Output the (x, y) coordinate of the center of the cell containing the given text.  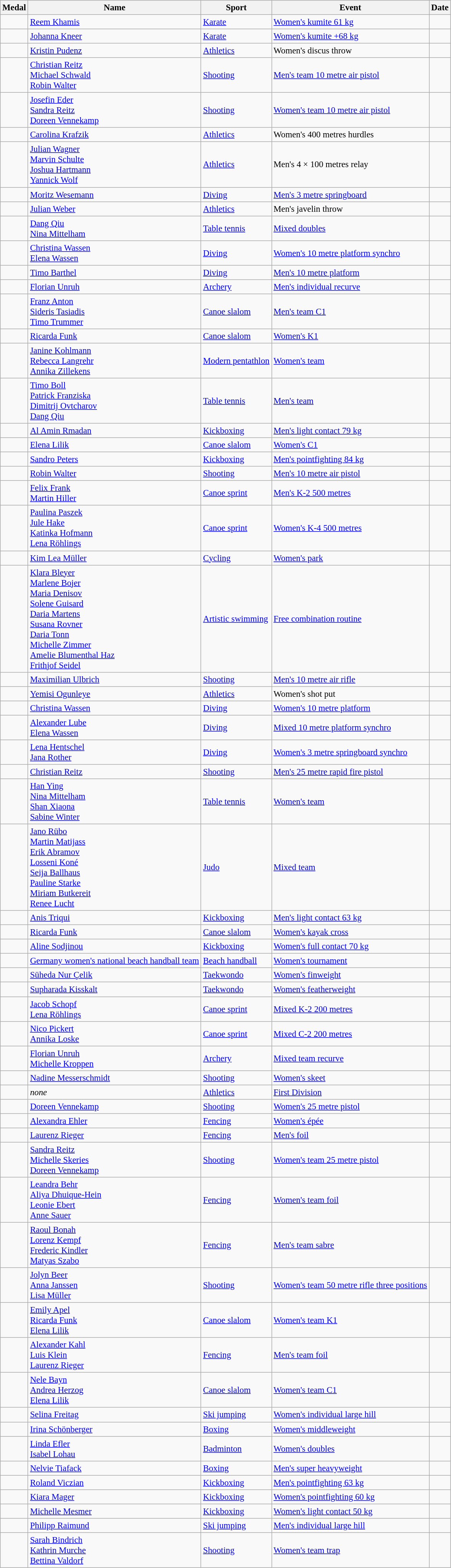
Men's javelin throw (351, 209)
Women's park (351, 558)
Women's épée (351, 1121)
Anis Triqui (115, 918)
Irina Schönberger (115, 1429)
Men's team (351, 401)
Men's 10 metre air rifle (351, 679)
Women's tournament (351, 961)
Women's doubles (351, 1449)
Timo Barthel (115, 272)
Paulina PaszekJule HakeKatinka HofmannLena Röhlings (115, 528)
Robin Walter (115, 474)
Timo BollPatrick FranziskaDimitrij OvtcharovDang Qiu (115, 401)
Men's individual recurve (351, 287)
Men's light contact 79 kg (351, 431)
Mixed doubles (351, 228)
Women's team 10 metre air pistol (351, 110)
Men's team foil (351, 1355)
Alexander LubeElena Wassen (115, 727)
Women's finweight (351, 975)
Women's K1 (351, 336)
Cycling (236, 558)
Badminton (236, 1449)
Women's K-4 500 metres (351, 528)
Dang QiuNina Mittelham (115, 228)
Emily ApelRicarda FunkElena Lilik (115, 1320)
Michelle Mesmer (115, 1511)
none (115, 1092)
Judo (236, 868)
Artistic swimming (236, 619)
Men's 4 × 100 metres relay (351, 165)
Men's super heavyweight (351, 1468)
Al Amin Rmadan (115, 431)
Men's team 10 metre air pistol (351, 75)
Women's skeet (351, 1078)
Women's individual large hill (351, 1415)
Roland Viczian (115, 1483)
Julian Weber (115, 209)
Men's pointfighting 63 kg (351, 1483)
Christian Reitz (115, 772)
Süheda Nur Çelik (115, 975)
Jacob SchopfLena Röhlings (115, 1009)
Kim Lea Müller (115, 558)
Women's kumite 61 kg (351, 22)
Women's middleweight (351, 1429)
Mixed team recurve (351, 1059)
Yemisi Ogunleye (115, 694)
Nelvie Tiafack (115, 1468)
Julian WagnerMarvin SchulteJoshua HartmannYannick Wolf (115, 165)
First Division (351, 1092)
Christina WassenElena Wassen (115, 253)
Date (440, 8)
Men's 10 metre platform (351, 272)
Jolyn BeerAnna JanssenLisa Müller (115, 1285)
Women's team trap (351, 1550)
Linda EflerIsabel Lohau (115, 1449)
Nico PickertAnnika Loske (115, 1033)
Women's team foil (351, 1200)
Nadine Messerschmidt (115, 1078)
Janine KohlmannRebecca LangrehrAnnika Zillekens (115, 361)
Women's discus throw (351, 51)
Kristin Pudenz (115, 51)
Women's C1 (351, 445)
Women's featherweight (351, 989)
Klara BleyerMarlene BojerMaria DenisovSolene GuisardDaria MartensSusana RovnerDaria TonnMichelle ZimmerAmelie Blumenthal HazFrithjof Seidel (115, 619)
Women's pointfighting 60 kg (351, 1497)
Carolina Krafzik (115, 135)
Maximilian Ulbrich (115, 679)
Kiara Mager (115, 1497)
Mixed team (351, 868)
Beach handball (236, 961)
Florian Unruh (115, 287)
Doreen Vennekamp (115, 1107)
Men's individual large hill (351, 1526)
Christina Wassen (115, 708)
Mixed 10 metre platform synchro (351, 727)
Josefin EderSandra ReitzDoreen Vennekamp (115, 110)
Women's kayak cross (351, 932)
Name (115, 8)
Reem Khamis (115, 22)
Women's team 25 metre pistol (351, 1160)
Women's light contact 50 kg (351, 1511)
Women's kumite +68 kg (351, 36)
Men's 3 metre springboard (351, 195)
Men's team sabre (351, 1246)
Men's team C1 (351, 311)
Laurenz Rieger (115, 1135)
Men's K-2 500 metres (351, 493)
Alexander KahlLuis KleinLaurenz Rieger (115, 1355)
Philipp Raimund (115, 1526)
Sport (236, 8)
Women's 10 metre platform (351, 708)
Women's 25 metre pistol (351, 1107)
Men's light contact 63 kg (351, 918)
Modern pentathlon (236, 361)
Raoul BonahLorenz KempfFrederic KindlerMatyas Szabo (115, 1246)
Women's 400 metres hurdles (351, 135)
Moritz Wesemann (115, 195)
Johanna Kneer (115, 36)
Florian UnruhMichelle Kroppen (115, 1059)
Elena Lilik (115, 445)
Jano RüboMartin MatijassErik AbramovLosseni KonéSeija BallhausPauline StarkeMiriam ButkereitRenee Lucht (115, 868)
Aline Sodjinou (115, 946)
Women's full contact 70 kg (351, 946)
Sandro Peters (115, 459)
Women's shot put (351, 694)
Mixed C-2 200 metres (351, 1033)
Lena HentschelJana Rother (115, 753)
Men's 25 metre rapid fire pistol (351, 772)
Free combination routine (351, 619)
Women's 10 metre platform synchro (351, 253)
Han YingNina MittelhamShan XiaonaSabine Winter (115, 801)
Supharada Kisskalt (115, 989)
Women's team K1 (351, 1320)
Sandra ReitzMichelle SkeriesDoreen Vennekamp (115, 1160)
Mixed K-2 200 metres (351, 1009)
Nele BaynAndrea HerzogElena Lilik (115, 1390)
Franz AntonSideris TasiadisTimo Trummer (115, 311)
Women's 3 metre springboard synchro (351, 753)
Leandra BehrAliya Dhuique-HeinLeonie EbertAnne Sauer (115, 1200)
Event (351, 8)
Men's pointfighting 84 kg (351, 459)
Men's 10 metre air pistol (351, 474)
Selina Freitag (115, 1415)
Women's team C1 (351, 1390)
Medal (15, 8)
Men's foil (351, 1135)
Christian ReitzMichael SchwaldRobin Walter (115, 75)
Felix FrankMartin Hiller (115, 493)
Women's team 50 metre rifle three positions (351, 1285)
Germany women's national beach handball team (115, 961)
Sarah BindrichKathrin MurcheBettina Valdorf (115, 1550)
Alexandra Ehler (115, 1121)
